Extract the [x, y] coordinate from the center of the cell holding the provided text.  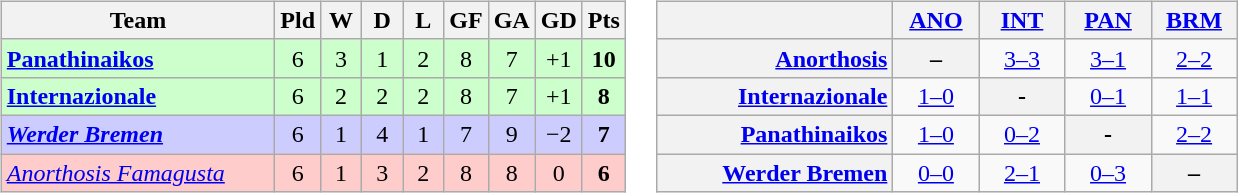
9 [512, 134]
Anorthosis [775, 58]
0–3 [1108, 173]
W [342, 20]
GA [512, 20]
0–1 [1108, 96]
3–3 [1022, 58]
0 [558, 173]
INT [1022, 20]
2–1 [1022, 173]
D [382, 20]
GD [558, 20]
L [424, 20]
4 [382, 134]
Team [138, 20]
10 [604, 58]
1–1 [1194, 96]
Pld [298, 20]
Pts [604, 20]
Anorthosis Famagusta [138, 173]
BRM [1194, 20]
PAN [1108, 20]
0–2 [1022, 134]
ANO [936, 20]
−2 [558, 134]
3–1 [1108, 58]
0–0 [936, 173]
GF [466, 20]
